Capture the cell that displays the provided text and extract its (x, y) central coordinate. 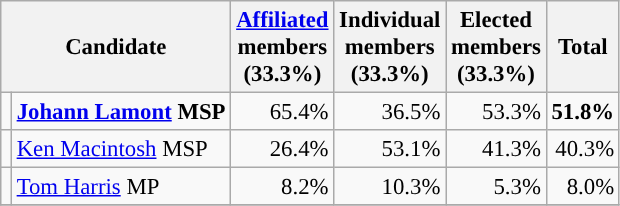
10.3% (390, 187)
26.4% (282, 149)
65.4% (282, 112)
36.5% (390, 112)
41.3% (496, 149)
Candidate (116, 47)
Elected members (33.3%) (496, 47)
40.3% (582, 149)
8.0% (582, 187)
Johann Lamont MSP (120, 112)
53.1% (390, 149)
53.3% (496, 112)
Tom Harris MP (120, 187)
51.8% (582, 112)
Total (582, 47)
Individual members (33.3%) (390, 47)
Affiliated members (33.3%) (282, 47)
5.3% (496, 187)
Ken Macintosh MSP (120, 149)
8.2% (282, 187)
